From the cell containing the given text, extract its center point as (X, Y) coordinate. 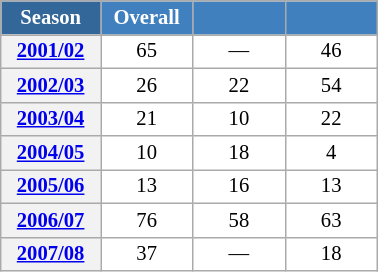
58 (239, 220)
76 (146, 220)
Overall (146, 17)
26 (146, 85)
4 (331, 153)
63 (331, 220)
46 (331, 51)
2007/08 (51, 254)
21 (146, 119)
65 (146, 51)
37 (146, 254)
2005/06 (51, 186)
Season (51, 17)
2006/07 (51, 220)
2001/02 (51, 51)
2004/05 (51, 153)
16 (239, 186)
2003/04 (51, 119)
54 (331, 85)
2002/03 (51, 85)
